Pinpoint the cell where the given text exists, returning its (X, Y) midpoint coordinate. 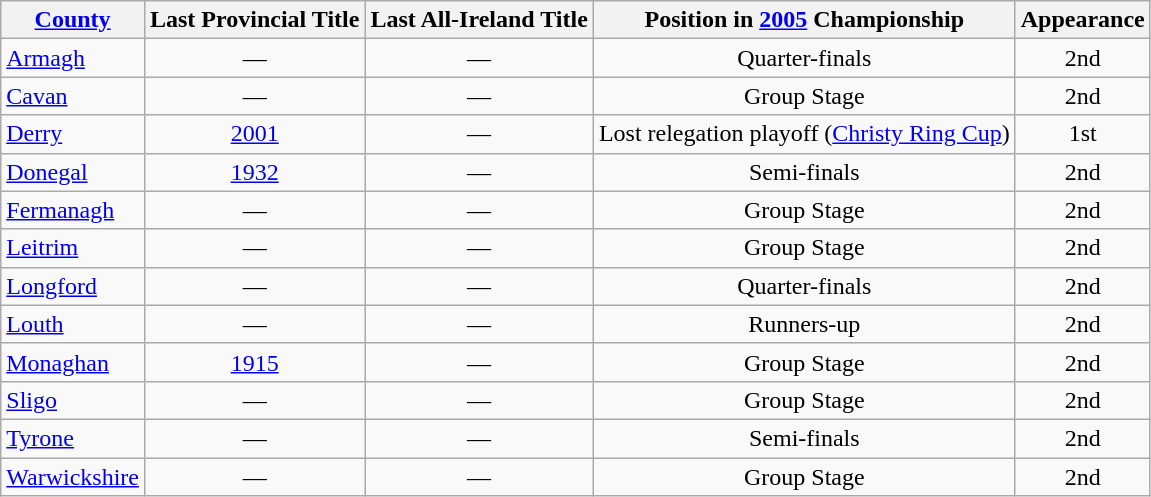
Derry (73, 134)
1915 (254, 362)
Position in 2005 Championship (804, 20)
Appearance (1082, 20)
County (73, 20)
Cavan (73, 96)
Leitrim (73, 248)
1st (1082, 134)
1932 (254, 172)
Longford (73, 286)
Donegal (73, 172)
Armagh (73, 58)
Warwickshire (73, 477)
Lost relegation playoff (Christy Ring Cup) (804, 134)
Last Provincial Title (254, 20)
2001 (254, 134)
Monaghan (73, 362)
Sligo (73, 400)
Runners-up (804, 324)
Fermanagh (73, 210)
Tyrone (73, 438)
Louth (73, 324)
Last All-Ireland Title (479, 20)
